Determine the (x, y) coordinate at the center of the cell enclosing the given text.  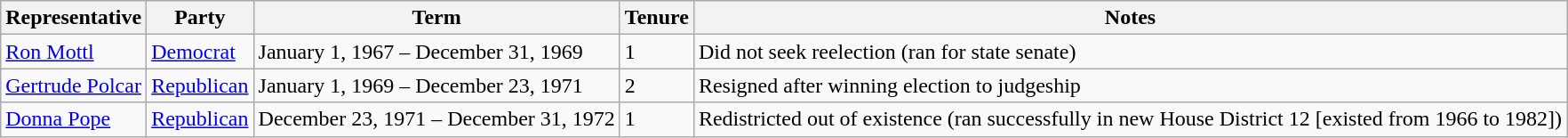
January 1, 1969 – December 23, 1971 (436, 85)
Donna Pope (74, 119)
Tenure (656, 18)
December 23, 1971 – December 31, 1972 (436, 119)
January 1, 1967 – December 31, 1969 (436, 52)
Gertrude Polcar (74, 85)
Representative (74, 18)
Democrat (200, 52)
Redistricted out of existence (ran successfully in new House District 12 [existed from 1966 to 1982]) (1130, 119)
2 (656, 85)
Notes (1130, 18)
Party (200, 18)
Resigned after winning election to judgeship (1130, 85)
Ron Mottl (74, 52)
Did not seek reelection (ran for state senate) (1130, 52)
Term (436, 18)
